Capture the cell that displays the provided text and extract its (x, y) central coordinate. 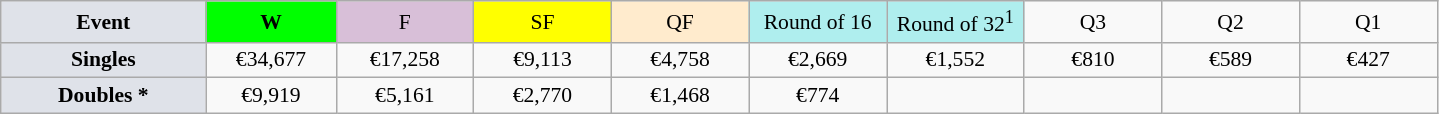
€9,113 (543, 60)
Q1 (1368, 22)
Q2 (1231, 22)
€4,758 (680, 60)
€2,770 (543, 96)
€5,161 (405, 96)
QF (680, 22)
€1,552 (955, 60)
€2,669 (818, 60)
€34,677 (271, 60)
Round of 321 (955, 22)
€427 (1368, 60)
Doubles * (104, 96)
€17,258 (405, 60)
W (271, 22)
SF (543, 22)
Singles (104, 60)
€810 (1093, 60)
€589 (1231, 60)
€1,468 (680, 96)
Q3 (1093, 22)
Event (104, 22)
€9,919 (271, 96)
F (405, 22)
Round of 16 (818, 22)
€774 (818, 96)
